Detect which cell encompasses the target text, then output its (X, Y) center coordinate. 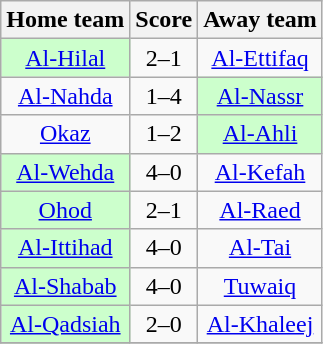
Score (164, 20)
Al-Raed (260, 210)
Tuwaiq (260, 286)
Okaz (66, 134)
Al-Nahda (66, 96)
Al-Hilal (66, 58)
Al-Kefah (260, 172)
Al-Khaleej (260, 324)
Away team (260, 20)
Al-Shabab (66, 286)
Al-Qadsiah (66, 324)
Ohod (66, 210)
1–2 (164, 134)
Al-Ahli (260, 134)
1–4 (164, 96)
2–0 (164, 324)
Al-Ittihad (66, 248)
Al-Tai (260, 248)
Al-Wehda (66, 172)
Home team (66, 20)
Al-Nassr (260, 96)
Al-Ettifaq (260, 58)
